Identify which cell holds the provided text, then report its [X, Y] central coordinate. 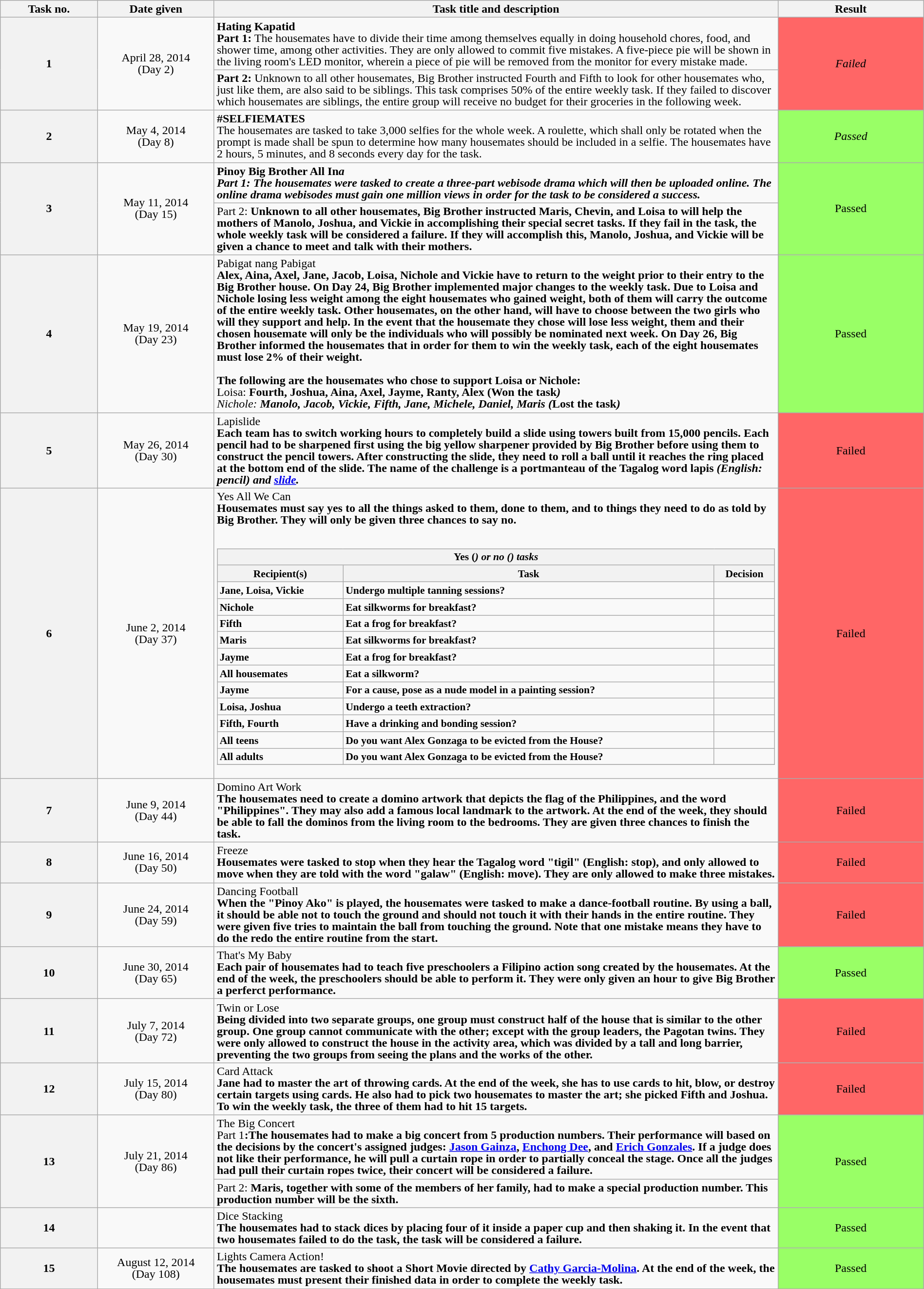
June 16, 2014(Day 50) [156, 863]
14 [49, 1228]
10 [49, 973]
For a cause, pose as a nude model in a painting session? [528, 690]
Maris [280, 640]
July 21, 2014(Day 86) [156, 1161]
15 [49, 1269]
Part 2: Maris, together with some of the members of her family, had to make a special production number. This production number will be the sixth. [496, 1193]
Jane, Loisa, Vickie [280, 590]
4 [49, 333]
May 19, 2014(Day 23) [156, 333]
June 30, 2014(Day 65) [156, 973]
Task title and description [496, 9]
1 [49, 64]
Task no. [49, 9]
8 [49, 863]
Recipient(s) [280, 573]
July 15, 2014(Day 80) [156, 1089]
May 26, 2014(Day 30) [156, 450]
Fifth, Fourth [280, 723]
Yes () or no () tasks [496, 557]
12 [49, 1089]
June 24, 2014(Day 59) [156, 915]
2 [49, 137]
April 28, 2014(Day 2) [156, 64]
Result [851, 9]
11 [49, 1031]
June 2, 2014(Day 37) [156, 633]
July 7, 2014(Day 72) [156, 1031]
3 [49, 209]
May 11, 2014(Day 15) [156, 209]
Undergo a teeth extraction? [528, 706]
Fifth [280, 624]
Nichole [280, 606]
Date given [156, 9]
All adults [280, 757]
All housemates [280, 673]
Decision [745, 573]
13 [49, 1161]
All teens [280, 740]
7 [49, 810]
August 12, 2014(Day 108) [156, 1269]
June 9, 2014(Day 44) [156, 810]
Task [528, 573]
Have a drinking and bonding session? [528, 723]
9 [49, 915]
Undergo multiple tanning sessions? [528, 590]
May 4, 2014(Day 8) [156, 137]
Loisa, Joshua [280, 706]
5 [49, 450]
Eat a silkworm? [528, 673]
6 [49, 633]
